Output the (x, y) coordinate of the center of the cell containing the given text.  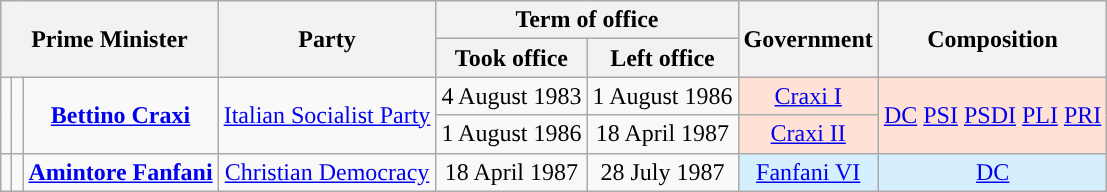
Bettino Craxi (120, 115)
Christian Democracy (327, 172)
Prime Minister (110, 39)
DC PSI PSDI PLI PRI (992, 115)
Term of office (587, 20)
Government (808, 39)
Italian Socialist Party (327, 115)
Composition (992, 39)
28 July 1987 (662, 172)
DC (992, 172)
Craxi II (808, 134)
Fanfani VI (808, 172)
Amintore Fanfani (120, 172)
Left office (662, 58)
Took office (512, 58)
Craxi I (808, 96)
Party (327, 39)
4 August 1983 (512, 96)
